Determine the [X, Y] coordinate at the center of the cell enclosing the given text.  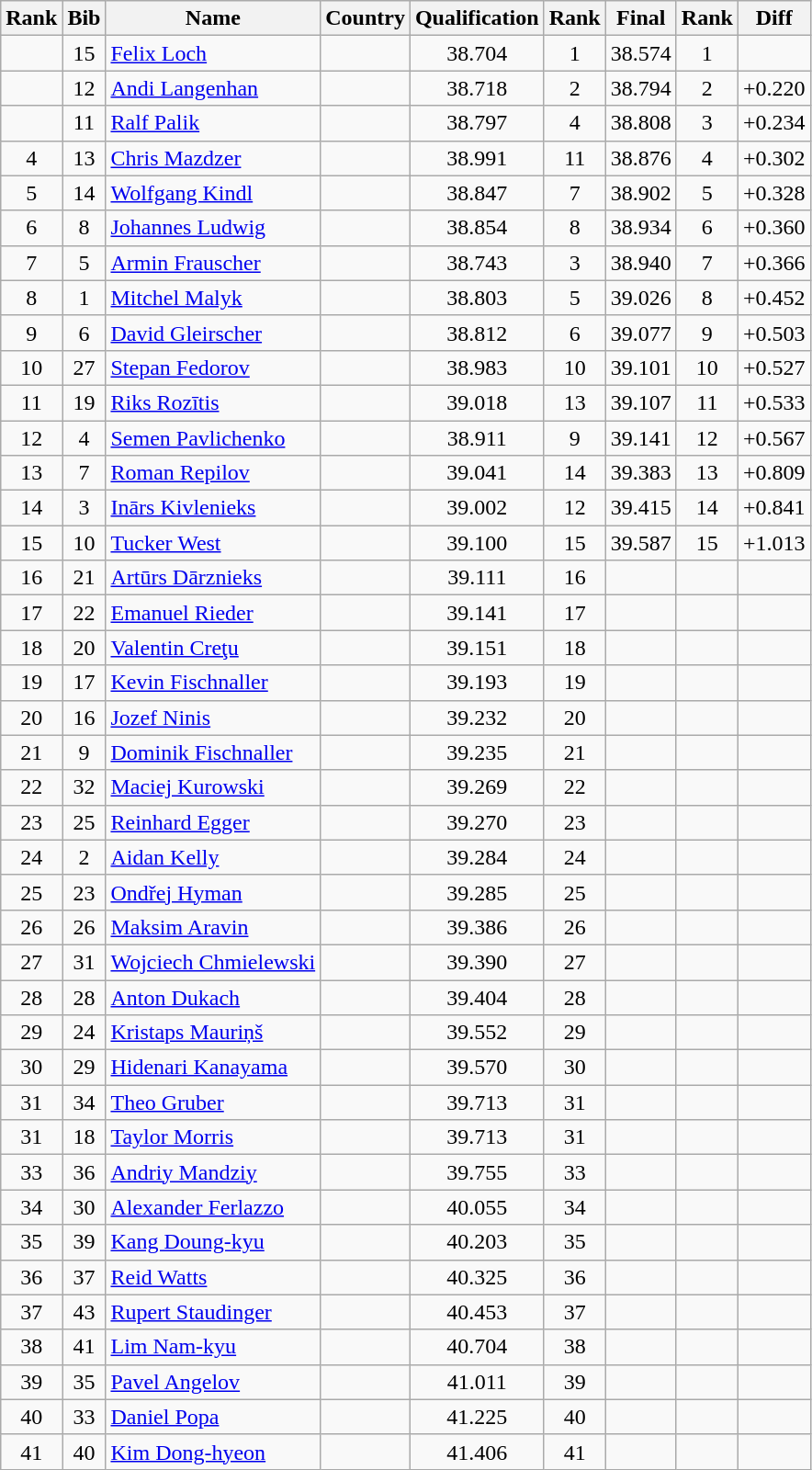
Kang Doung-kyu [213, 1242]
39.151 [477, 648]
+0.533 [773, 402]
Wojciech Chmielewski [213, 962]
Inārs Kivlenieks [213, 508]
39.270 [477, 822]
39.383 [641, 473]
43 [85, 1312]
40.325 [477, 1277]
Wolfgang Kindl [213, 193]
39.101 [641, 367]
32 [85, 787]
38.983 [477, 367]
39.041 [477, 473]
39.755 [477, 1172]
38.991 [477, 158]
38.704 [477, 53]
Chris Mazdzer [213, 158]
39.107 [641, 402]
Mitchel Malyk [213, 298]
40.055 [477, 1207]
38.797 [477, 123]
Emanuel Rieder [213, 613]
39.284 [477, 857]
39.415 [641, 508]
Pavel Angelov [213, 1382]
Armin Frauscher [213, 263]
+0.302 [773, 158]
+0.841 [773, 508]
41.225 [477, 1417]
39.232 [477, 718]
38.803 [477, 298]
39.111 [477, 578]
38.812 [477, 333]
Alexander Ferlazzo [213, 1207]
Maksim Aravin [213, 927]
40.453 [477, 1312]
39.390 [477, 962]
Lim Nam-kyu [213, 1347]
39.587 [641, 543]
Tucker West [213, 543]
38.854 [477, 228]
38.847 [477, 193]
Ondřej Hyman [213, 892]
+1.013 [773, 543]
Kim Dong-hyeon [213, 1452]
39.026 [641, 298]
38.718 [477, 88]
Reinhard Egger [213, 822]
+0.360 [773, 228]
Qualification [477, 18]
39.100 [477, 543]
Semen Pavlichenko [213, 438]
Kristaps Mauriņš [213, 1033]
39.570 [477, 1068]
Andriy Mandziy [213, 1172]
38.911 [477, 438]
+0.567 [773, 438]
Bib [85, 18]
39.386 [477, 927]
Riks Rozītis [213, 402]
Reid Watts [213, 1277]
Theo Gruber [213, 1102]
39.077 [641, 333]
Dominik Fischnaller [213, 752]
Taylor Morris [213, 1137]
Felix Loch [213, 53]
+0.366 [773, 263]
Kevin Fischnaller [213, 683]
+0.527 [773, 367]
39.193 [477, 683]
39.235 [477, 752]
+0.328 [773, 193]
Jozef Ninis [213, 718]
Aidan Kelly [213, 857]
Andi Langenhan [213, 88]
Johannes Ludwig [213, 228]
38.794 [641, 88]
Name [213, 18]
38.574 [641, 53]
Roman Repilov [213, 473]
38.808 [641, 123]
Rupert Staudinger [213, 1312]
+0.809 [773, 473]
Hidenari Kanayama [213, 1068]
Country [366, 18]
39.018 [477, 402]
39.404 [477, 997]
40.203 [477, 1242]
Anton Dukach [213, 997]
39.002 [477, 508]
39.269 [477, 787]
Daniel Popa [213, 1417]
David Gleirscher [213, 333]
38.940 [641, 263]
Artūrs Dārznieks [213, 578]
Diff [773, 18]
38.934 [641, 228]
+0.234 [773, 123]
39.285 [477, 892]
+0.503 [773, 333]
38.876 [641, 158]
41.011 [477, 1382]
Maciej Kurowski [213, 787]
40.704 [477, 1347]
+0.220 [773, 88]
Ralf Palik [213, 123]
Final [641, 18]
Stepan Fedorov [213, 367]
39.552 [477, 1033]
Valentin Creţu [213, 648]
38.902 [641, 193]
38.743 [477, 263]
+0.452 [773, 298]
41.406 [477, 1452]
